Output the (x, y) coordinate of the center of the cell containing the given text.  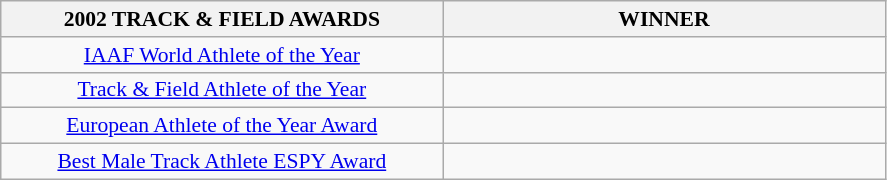
Best Male Track Athlete ESPY Award (222, 162)
2002 TRACK & FIELD AWARDS (222, 19)
European Athlete of the Year Award (222, 126)
Track & Field Athlete of the Year (222, 90)
WINNER (664, 19)
IAAF World Athlete of the Year (222, 55)
